Find where the given text appears and provide that cell's center as (x, y) coordinate. 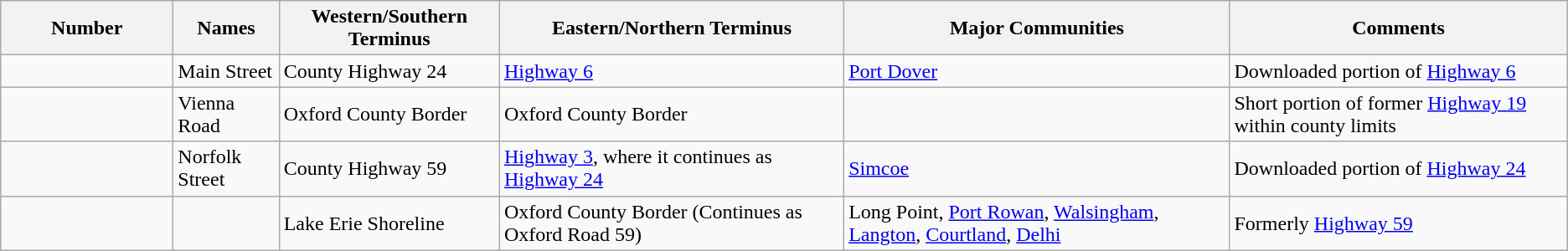
Port Dover (1037, 71)
Names (226, 28)
Downloaded portion of Highway 24 (1399, 169)
Downloaded portion of Highway 6 (1399, 71)
Norfolk Street (226, 169)
Formerly Highway 59 (1399, 223)
Short portion of former Highway 19 within county limits (1399, 114)
Simcoe (1037, 169)
Highway 6 (672, 71)
Western/Southern Terminus (389, 28)
Lake Erie Shoreline (389, 223)
Main Street (226, 71)
Eastern/Northern Terminus (672, 28)
County Highway 24 (389, 71)
County Highway 59 (389, 169)
Highway 3, where it continues as Highway 24 (672, 169)
Oxford County Border (Continues as Oxford Road 59) (672, 223)
Number (87, 28)
Vienna Road (226, 114)
Major Communities (1037, 28)
Comments (1399, 28)
Long Point, Port Rowan, Walsingham, Langton, Courtland, Delhi (1037, 223)
